Pinpoint the cell where the given text exists, returning its [x, y] midpoint coordinate. 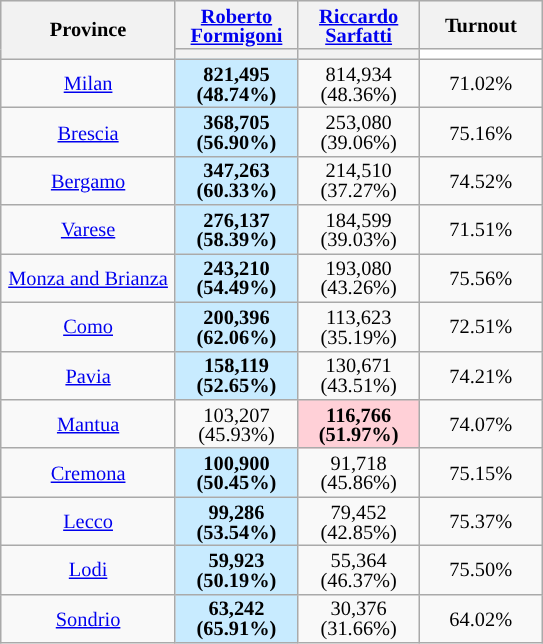
Monza and Brianza [88, 278]
200,396 (62.06%) [236, 326]
Brescia [88, 132]
368,705 (56.90%) [236, 132]
30,376 (31.66%) [359, 618]
55,364 (46.37%) [359, 570]
Turnout [481, 24]
116,766(51.97%) [359, 424]
99,286 (53.54%) [236, 522]
130,671 (43.51%) [359, 376]
Como [88, 326]
79,452 (42.85%) [359, 522]
113,623 (35.19%) [359, 326]
Cremona [88, 472]
158,119 (52.65%) [236, 376]
72.51% [481, 326]
Lecco [88, 522]
Lodi [88, 570]
Province [88, 29]
193,080 (43.26%) [359, 278]
Pavia [88, 376]
103,207 (45.93%) [236, 424]
71.51% [481, 230]
91,718 (45.86%) [359, 472]
100,900 (50.45%) [236, 472]
75.15% [481, 472]
Riccardo Sarfatti [359, 24]
63,242 (65.91%) [236, 618]
75.16% [481, 132]
Milan [88, 84]
253,080 (39.06%) [359, 132]
59,923 (50.19%) [236, 570]
75.56% [481, 278]
75.50% [481, 570]
214,510 (37.27%) [359, 180]
Roberto Formigoni [236, 24]
71.02% [481, 84]
74.07% [481, 424]
814,934 (48.36%) [359, 84]
74.52% [481, 180]
276,137 (58.39%) [236, 230]
Bergamo [88, 180]
243,210 (54.49%) [236, 278]
347,263 (60.33%) [236, 180]
74.21% [481, 376]
Varese [88, 230]
75.37% [481, 522]
821,495 (48.74%) [236, 84]
Sondrio [88, 618]
64.02% [481, 618]
184,599 (39.03%) [359, 230]
Mantua [88, 424]
